Output the (x, y) coordinate of the center of the cell containing the given text.  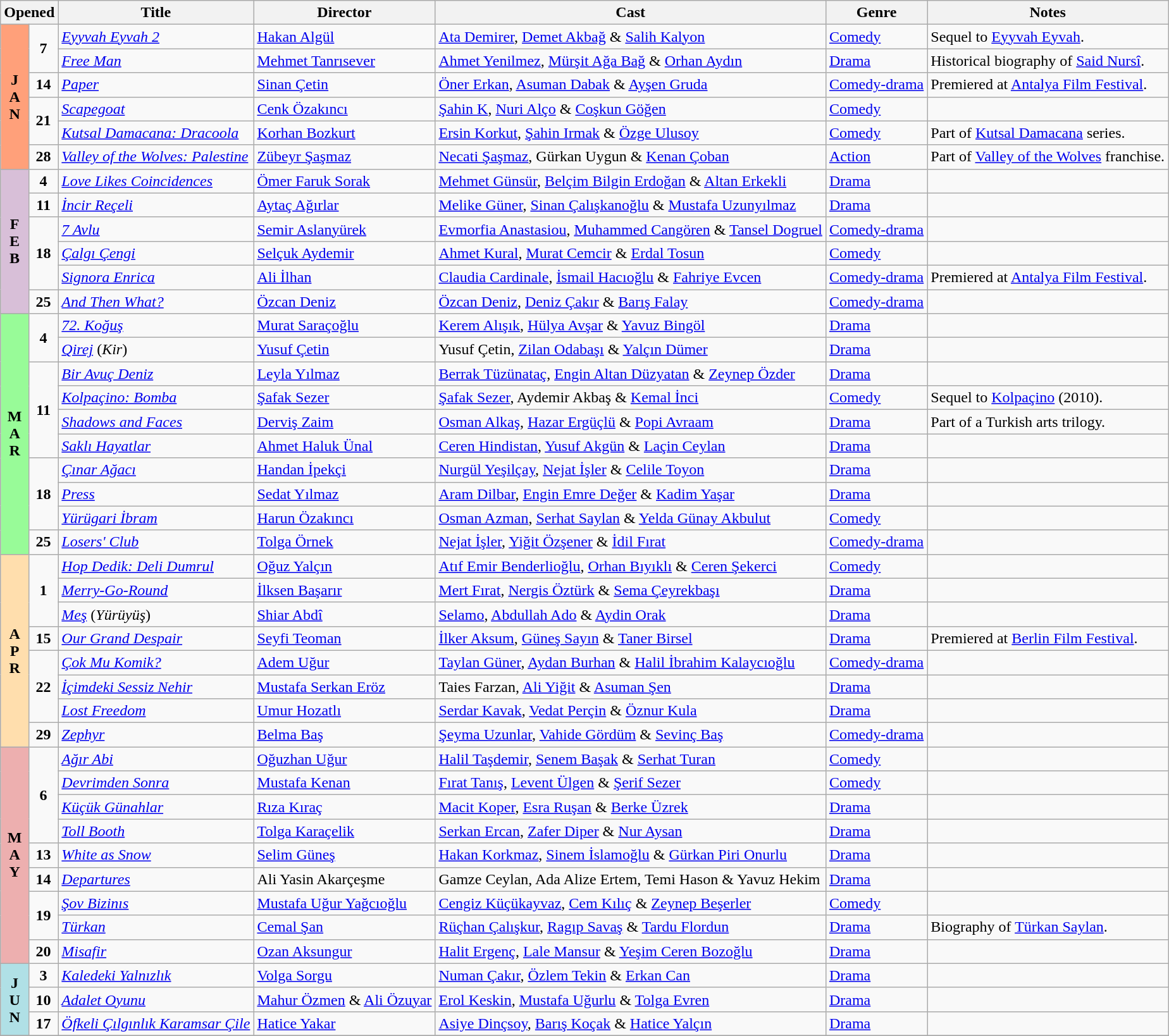
Part of Kutsal Damacana series. (1048, 133)
White as Snow (156, 855)
29 (43, 735)
Berrak Tüzünataç, Engin Altan Düzyatan & Zeynep Özder (631, 374)
Serkan Ercan, Zafer Diper & Nur Aysan (631, 831)
Mahur Özmen & Ali Özuyar (344, 999)
Yusuf Çetin (344, 350)
Adem Uğur (344, 662)
Title (156, 13)
10 (43, 999)
Halit Ergenç, Lale Mansur & Yeşim Ceren Bozoğlu (631, 951)
Selçuk Aydemir (344, 253)
MAY (15, 855)
Mustafa Serkan Eröz (344, 686)
Harun Özakıncı (344, 518)
Ahmet Kural, Murat Cemcir & Erdal Tosun (631, 253)
21 (43, 121)
İçimdeki Sessiz Nehir (156, 686)
Gamze Ceylan, Ada Alize Ertem, Temi Hason & Yavuz Hekim (631, 879)
Misafir (156, 951)
Claudia Cardinale, İsmail Hacıoğlu & Fahriye Evcen (631, 277)
Hop Dedik: Deli Dumrul (156, 566)
Öner Erkan, Asuman Dabak & Ayşen Gruda (631, 85)
Şafak Sezer, Aydemir Akbaş & Kemal İnci (631, 398)
Belma Baş (344, 735)
Ahmet Yenilmez, Mürşit Ağa Bağ & Orhan Aydın (631, 61)
Adalet Oyunu (156, 999)
Şafak Sezer (344, 398)
Ozan Aksungur (344, 951)
Cengiz Küçükayvaz, Cem Kılıç & Zeynep Beşerler (631, 903)
Losers' Club (156, 542)
Ağır Abi (156, 759)
Hakan Algül (344, 37)
Kerem Alışık, Hülya Avşar & Yavuz Bingöl (631, 326)
Qirej (Kir) (156, 350)
Korhan Bozkurt (344, 133)
İncir Reçeli (156, 205)
Aram Dilbar, Engin Emre Değer & Kadim Yaşar (631, 494)
6 (43, 795)
Sedat Yılmaz (344, 494)
JAN (15, 97)
Paper (156, 85)
Serdar Kavak, Vedat Perçin & Öznur Kula (631, 711)
Ata Demirer, Demet Akbağ & Salih Kalyon (631, 37)
Press (156, 494)
Çalgı Çengi (156, 253)
Love Likes Coincidences (156, 181)
Nejat İşler, Yiğit Özşener & İdil Fırat (631, 542)
İlker Aksum, Güneş Sayın & Taner Birsel (631, 638)
7 Avlu (156, 229)
Aytaç Ağırlar (344, 205)
Valley of the Wolves: Palestine (156, 157)
Shadows and Faces (156, 422)
FEB (15, 241)
72. Koğuş (156, 326)
Kolpaçino: Bomba (156, 398)
Cast (631, 13)
Sequel to Eyyvah Eyvah. (1048, 37)
Şov Bizinıs (156, 903)
Ersin Korkut, Şahin Irmak & Özge Ulusoy (631, 133)
Nurgül Yeşilçay, Nejat İşler & Celile Toyon (631, 470)
Selim Güneş (344, 855)
Özcan Deniz (344, 302)
Biography of Türkan Saylan. (1048, 927)
Taies Farzan, Ali Yiğit & Asuman Şen (631, 686)
Ali İlhan (344, 277)
Part of Valley of the Wolves franchise. (1048, 157)
Historical biography of Said Nursî. (1048, 61)
Tolga Örnek (344, 542)
Çınar Ağacı (156, 470)
1 (43, 590)
Yusuf Çetin, Zilan Odabaşı & Yalçın Dümer (631, 350)
APR (15, 650)
Handan İpekçi (344, 470)
Part of a Turkish arts trilogy. (1048, 422)
Kutsal Damacana: Dracoola (156, 133)
Necati Şaşmaz, Gürkan Uygun & Kenan Çoban (631, 157)
Macit Koper, Esra Ruşan & Berke Üzrek (631, 807)
Ceren Hindistan, Yusuf Akgün & Laçin Ceylan (631, 446)
Oğuz Yalçın (344, 566)
Hatice Yakar (344, 1023)
JUN (15, 999)
Murat Saraçoğlu (344, 326)
20 (43, 951)
Tolga Karaçelik (344, 831)
Cenk Özakıncı (344, 109)
Sequel to Kolpaçino (2010). (1048, 398)
Yürügari İbram (156, 518)
Özcan Deniz, Deniz Çakır & Barış Falay (631, 302)
13 (43, 855)
Meş (Yürüyüş) (156, 614)
Mehmet Günsür, Belçim Bilgin Erdoğan & Altan Erkekli (631, 181)
19 (43, 915)
Zübeyr Şaşmaz (344, 157)
17 (43, 1023)
Shiar Abdî (344, 614)
Cemal Şan (344, 927)
Türkan (156, 927)
Volga Sorgu (344, 975)
Mert Fırat, Nergis Öztürk & Sema Çeyrekbaşı (631, 590)
Free Man (156, 61)
15 (43, 638)
Scapegoat (156, 109)
Umur Hozatlı (344, 711)
Notes (1048, 13)
Ali Yasin Akarçeşme (344, 879)
Seyfi Teoman (344, 638)
Ahmet Haluk Ünal (344, 446)
Director (344, 13)
Sinan Çetin (344, 85)
Şahin K, Nuri Alço & Coşkun Göğen (631, 109)
Lost Freedom (156, 711)
Departures (156, 879)
Hakan Korkmaz, Sinem İslamoğlu & Gürkan Piri Onurlu (631, 855)
Asiye Dinçsoy, Barış Koçak & Hatice Yalçın (631, 1023)
Melike Güner, Sinan Çalışkanoğlu & Mustafa Uzunyılmaz (631, 205)
And Then What? (156, 302)
Premiered at Berlin Film Festival. (1048, 638)
Oğuzhan Uğur (344, 759)
Numan Çakır, Özlem Tekin & Erkan Can (631, 975)
Küçük Günahlar (156, 807)
Saklı Hayatlar (156, 446)
Rıza Kıraç (344, 807)
Zephyr (156, 735)
Osman Azman, Serhat Saylan & Yelda Günay Akbulut (631, 518)
Evmorfia Anastasiou, Muhammed Cangören & Tansel Dogruel (631, 229)
Opened (29, 13)
Ömer Faruk Sorak (344, 181)
3 (43, 975)
Leyla Yılmaz (344, 374)
Toll Booth (156, 831)
28 (43, 157)
Semir Aslanyürek (344, 229)
Mustafa Kenan (344, 783)
Bir Avuç Deniz (156, 374)
22 (43, 686)
Merry-Go-Round (156, 590)
Eyyvah Eyvah 2 (156, 37)
Our Grand Despair (156, 638)
Kaledeki Yalnızlık (156, 975)
MAR (15, 434)
Halil Taşdemir, Senem Başak & Serhat Turan (631, 759)
Şeyma Uzunlar, Vahide Gördüm & Sevinç Baş (631, 735)
Atıf Emir Benderlioğlu, Orhan Bıyıklı & Ceren Şekerci (631, 566)
Çok Mu Komik? (156, 662)
Selamo, Abdullah Ado & Aydin Orak (631, 614)
Derviş Zaim (344, 422)
Rüçhan Çalışkur, Ragıp Savaş & Tardu Flordun (631, 927)
Devrimden Sonra (156, 783)
Signora Enrica (156, 277)
7 (43, 49)
Mehmet Tanrısever (344, 61)
Genre (876, 13)
Erol Keskin, Mustafa Uğurlu & Tolga Evren (631, 999)
Fırat Tanış, Levent Ülgen & Şerif Sezer (631, 783)
Taylan Güner, Aydan Burhan & Halil İbrahim Kalaycıoğlu (631, 662)
İlksen Başarır (344, 590)
Öfkeli Çılgınlık Karamsar Çile (156, 1023)
Action (876, 157)
Osman Alkaş, Hazar Ergüçlü & Popi Avraam (631, 422)
Mustafa Uğur Yağcıoğlu (344, 903)
